Return the (x, y) coordinate for the center point of the cell that contains the specified text.  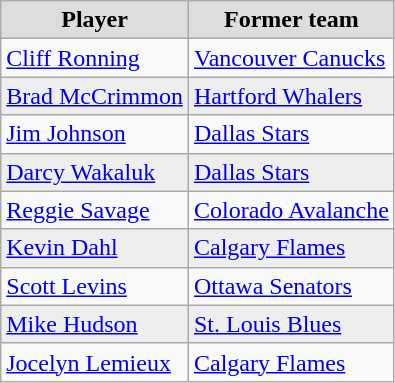
Player (95, 20)
Reggie Savage (95, 210)
Darcy Wakaluk (95, 172)
Colorado Avalanche (291, 210)
Mike Hudson (95, 324)
Hartford Whalers (291, 96)
Former team (291, 20)
Jim Johnson (95, 134)
St. Louis Blues (291, 324)
Jocelyn Lemieux (95, 362)
Brad McCrimmon (95, 96)
Vancouver Canucks (291, 58)
Kevin Dahl (95, 248)
Cliff Ronning (95, 58)
Ottawa Senators (291, 286)
Scott Levins (95, 286)
